Detect which cell encompasses the target text, then output its (x, y) center coordinate. 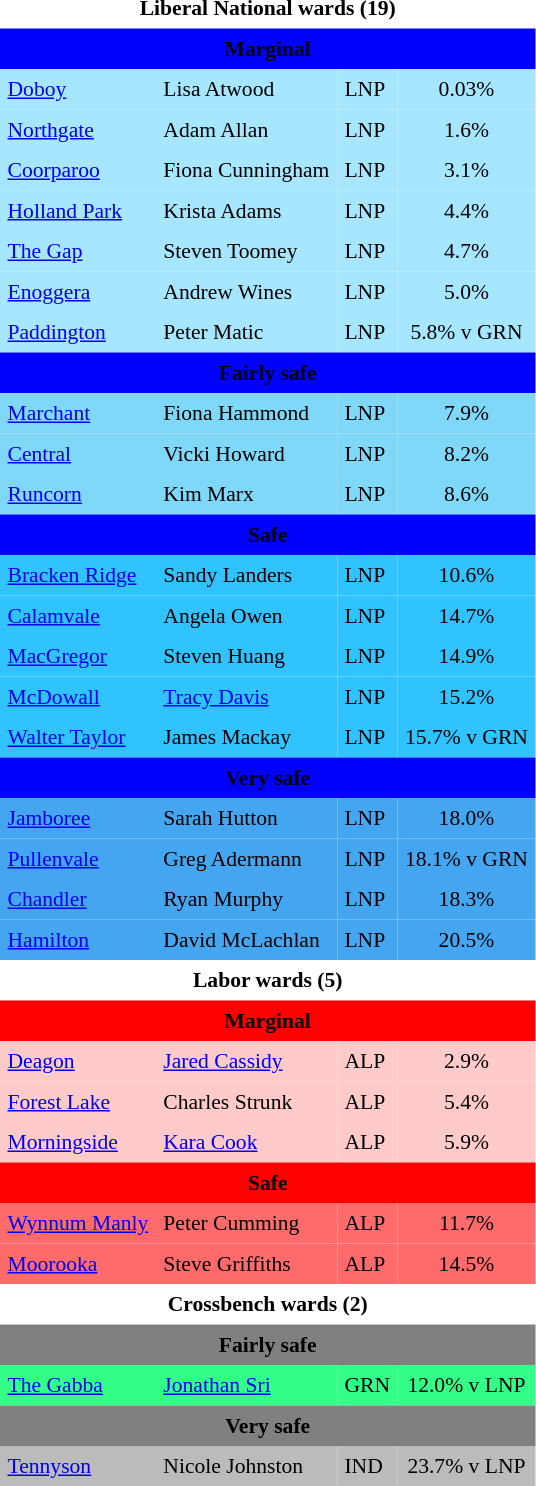
Nicole Johnston (246, 1466)
Steven Huang (246, 656)
Moorooka (78, 1263)
14.7% (467, 615)
Vicki Howard (246, 453)
Adam Allan (246, 129)
Holland Park (78, 210)
0.03% (467, 89)
Jared Cassidy (246, 1061)
5.9% (467, 1142)
GRN (368, 1385)
23.7% v LNP (467, 1466)
McDowall (78, 696)
Northgate (78, 129)
10.6% (467, 575)
20.5% (467, 939)
Pullenvale (78, 858)
David McLachlan (246, 939)
Labor wards (5) (268, 980)
1.6% (467, 129)
Andrew Wines (246, 291)
MacGregor (78, 656)
Walter Taylor (78, 737)
Coorparoo (78, 170)
Doboy (78, 89)
Kara Cook (246, 1142)
18.0% (467, 818)
The Gap (78, 251)
Lisa Atwood (246, 89)
IND (368, 1466)
Tracy Davis (246, 696)
Wynnum Manly (78, 1223)
Greg Adermann (246, 858)
15.7% v GRN (467, 737)
Marchant (78, 413)
5.0% (467, 291)
Sandy Landers (246, 575)
Peter Cumming (246, 1223)
14.9% (467, 656)
15.2% (467, 696)
7.9% (467, 413)
12.0% v LNP (467, 1385)
8.6% (467, 494)
Peter Matic (246, 332)
8.2% (467, 453)
Angela Owen (246, 615)
Jamboree (78, 818)
4.4% (467, 210)
Calamvale (78, 615)
Kim Marx (246, 494)
3.1% (467, 170)
Enoggera (78, 291)
5.8% v GRN (467, 332)
Steve Griffiths (246, 1263)
Sarah Hutton (246, 818)
Ryan Murphy (246, 899)
18.3% (467, 899)
14.5% (467, 1263)
James Mackay (246, 737)
Steven Toomey (246, 251)
Morningside (78, 1142)
Krista Adams (246, 210)
Central (78, 453)
Chandler (78, 899)
18.1% v GRN (467, 858)
Bracken Ridge (78, 575)
Fiona Cunningham (246, 170)
4.7% (467, 251)
Crossbench wards (2) (268, 1304)
Deagon (78, 1061)
Charles Strunk (246, 1101)
11.7% (467, 1223)
Fiona Hammond (246, 413)
The Gabba (78, 1385)
Hamilton (78, 939)
Runcorn (78, 494)
5.4% (467, 1101)
2.9% (467, 1061)
Paddington (78, 332)
Jonathan Sri (246, 1385)
Tennyson (78, 1466)
Forest Lake (78, 1101)
